Provide the (x, y) coordinate of the cell's center where the given text is located.  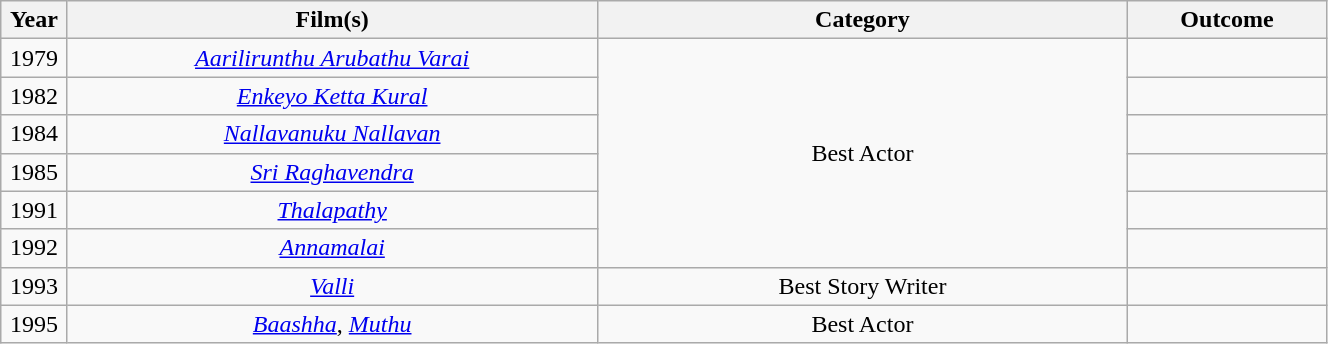
Enkeyo Ketta Kural (332, 96)
1992 (34, 248)
1993 (34, 286)
1982 (34, 96)
Annamalai (332, 248)
1991 (34, 210)
Film(s) (332, 20)
Valli (332, 286)
1985 (34, 172)
1979 (34, 58)
Sri Raghavendra (332, 172)
Year (34, 20)
Baashha, Muthu (332, 324)
Aarilirunthu Arubathu Varai (332, 58)
Thalapathy (332, 210)
1995 (34, 324)
Outcome (1228, 20)
1984 (34, 134)
Best Story Writer (862, 286)
Nallavanuku Nallavan (332, 134)
Category (862, 20)
